Extract the [X, Y] coordinate from the center of the cell holding the provided text.  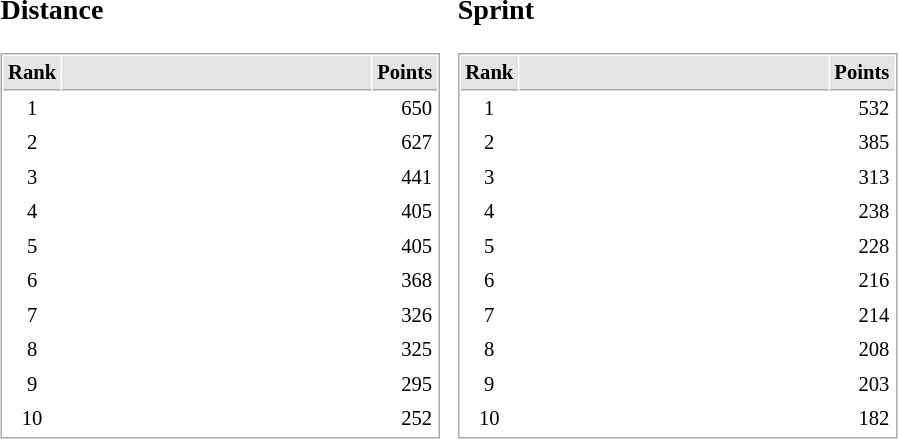
441 [405, 178]
326 [405, 316]
368 [405, 282]
650 [405, 110]
228 [862, 248]
214 [862, 316]
252 [405, 420]
385 [862, 144]
325 [405, 350]
182 [862, 420]
208 [862, 350]
238 [862, 212]
216 [862, 282]
295 [405, 386]
203 [862, 386]
313 [862, 178]
627 [405, 144]
532 [862, 110]
